Pinpoint the cell where the given text exists, returning its [x, y] midpoint coordinate. 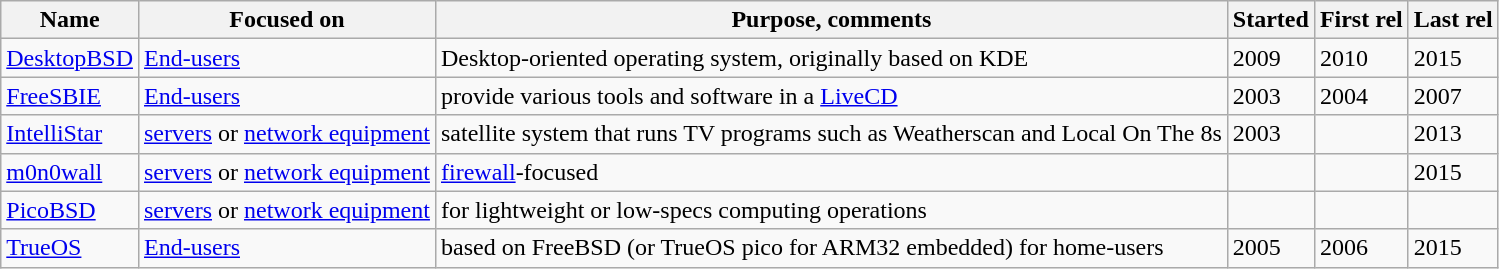
2009 [1270, 58]
satellite system that runs TV programs such as Weatherscan and Local On The 8s [831, 134]
2005 [1270, 248]
Name [70, 20]
Purpose, comments [831, 20]
provide various tools and software in a LiveCD [831, 96]
Last rel [1453, 20]
firewall-focused [831, 172]
Started [1270, 20]
IntelliStar [70, 134]
Focused on [286, 20]
for lightweight or low-specs computing operations [831, 210]
Desktop-oriented operating system, originally based on KDE [831, 58]
PicoBSD [70, 210]
First rel [1361, 20]
based on FreeBSD (or TrueOS pico for ARM32 embedded) for home-users [831, 248]
DesktopBSD [70, 58]
2007 [1453, 96]
TrueOS [70, 248]
m0n0wall [70, 172]
2010 [1361, 58]
FreeSBIE [70, 96]
2004 [1361, 96]
2006 [1361, 248]
2013 [1453, 134]
